Capture the cell that displays the provided text and extract its (X, Y) central coordinate. 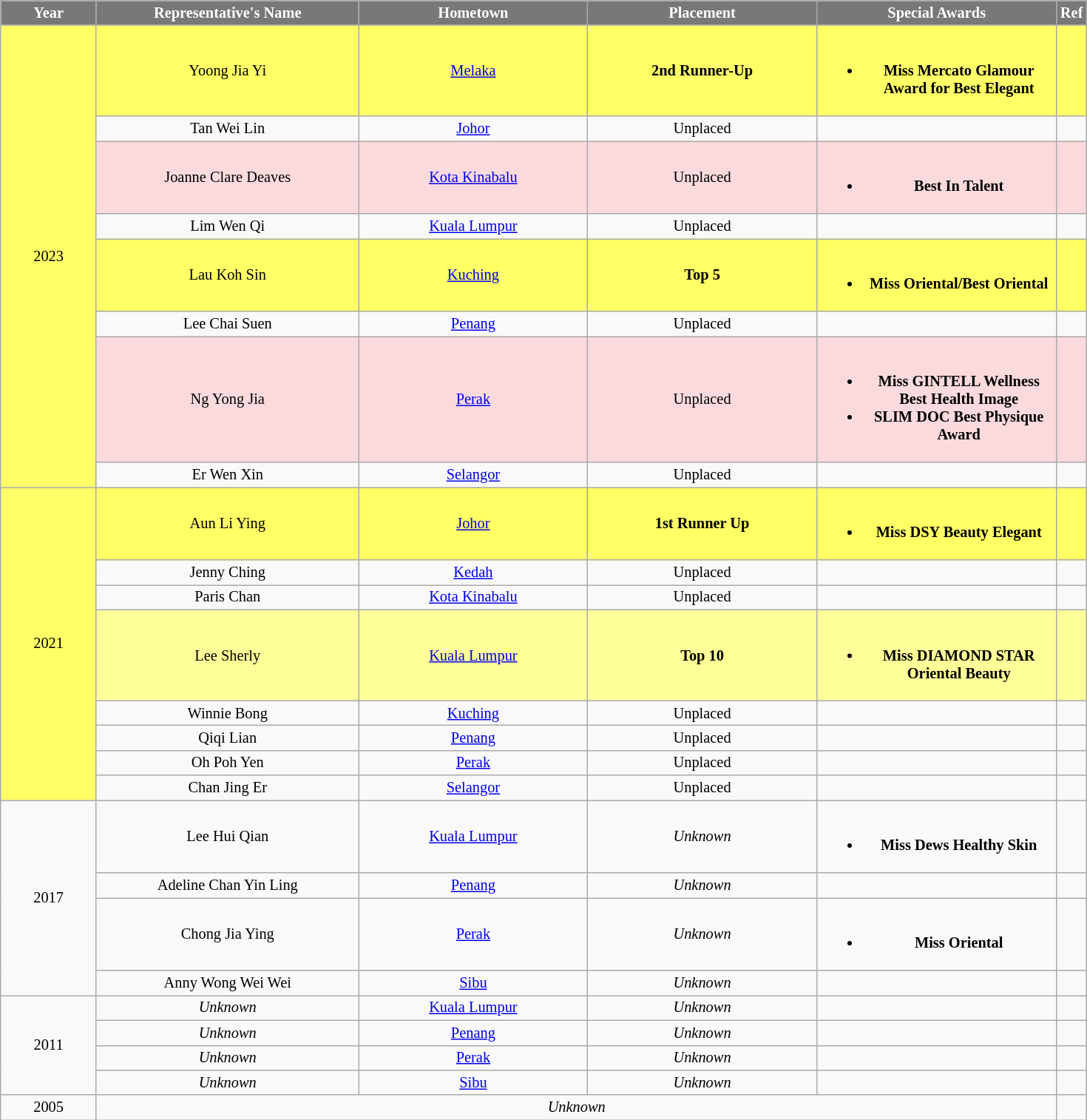
2017 (49, 897)
2005 (49, 1107)
Paris Chan (228, 597)
Joanne Clare Deaves (228, 177)
Lee Hui Qian (228, 836)
2nd Runner-Up (702, 70)
Miss Mercato Glamour Award for Best Elegant (936, 70)
2021 (49, 644)
Lee Sherly (228, 655)
Chong Jia Ying (228, 934)
Ref (1071, 13)
Chan Jing Er (228, 788)
Qiqi Lian (228, 738)
Adeline Chan Yin Ling (228, 885)
2023 (49, 256)
Best In Talent (936, 177)
Top 5 (702, 274)
Er Wen Xin (228, 475)
Melaka (473, 70)
Aun Li Ying (228, 523)
Jenny Ching (228, 573)
Winnie Bong (228, 713)
Representative's Name (228, 13)
Miss DSY Beauty Elegant (936, 523)
2011 (49, 1045)
Lim Wen Qi (228, 226)
Lee Chai Suen (228, 324)
Year (49, 13)
Anny Wong Wei Wei (228, 983)
Placement (702, 13)
Miss Oriental (936, 934)
Oh Poh Yen (228, 763)
Miss DIAMOND STAR Oriental Beauty (936, 655)
Miss Dews Healthy Skin (936, 836)
Lau Koh Sin (228, 274)
Top 10 (702, 655)
Tan Wei Lin (228, 128)
Ng Yong Jia (228, 399)
Miss GINTELL Wellness Best Health ImageSLIM DOC Best Physique Award (936, 399)
Hometown (473, 13)
Yoong Jia Yi (228, 70)
Kedah (473, 573)
Special Awards (936, 13)
1st Runner Up (702, 523)
Miss Oriental/Best Oriental (936, 274)
